Output the [x, y] coordinate of the center of the cell containing the given text.  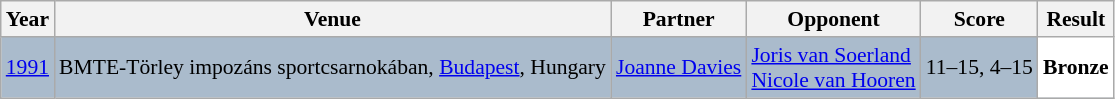
Year [28, 19]
Venue [332, 19]
Bronze [1076, 68]
1991 [28, 68]
11–15, 4–15 [980, 68]
Joanne Davies [678, 68]
Partner [678, 19]
Joris van Soerland Nicole van Hooren [833, 68]
Result [1076, 19]
Opponent [833, 19]
Score [980, 19]
BMTE-Törley impozáns sportcsarnokában, Budapest, Hungary [332, 68]
